Identify which cell holds the provided text, then report its (x, y) central coordinate. 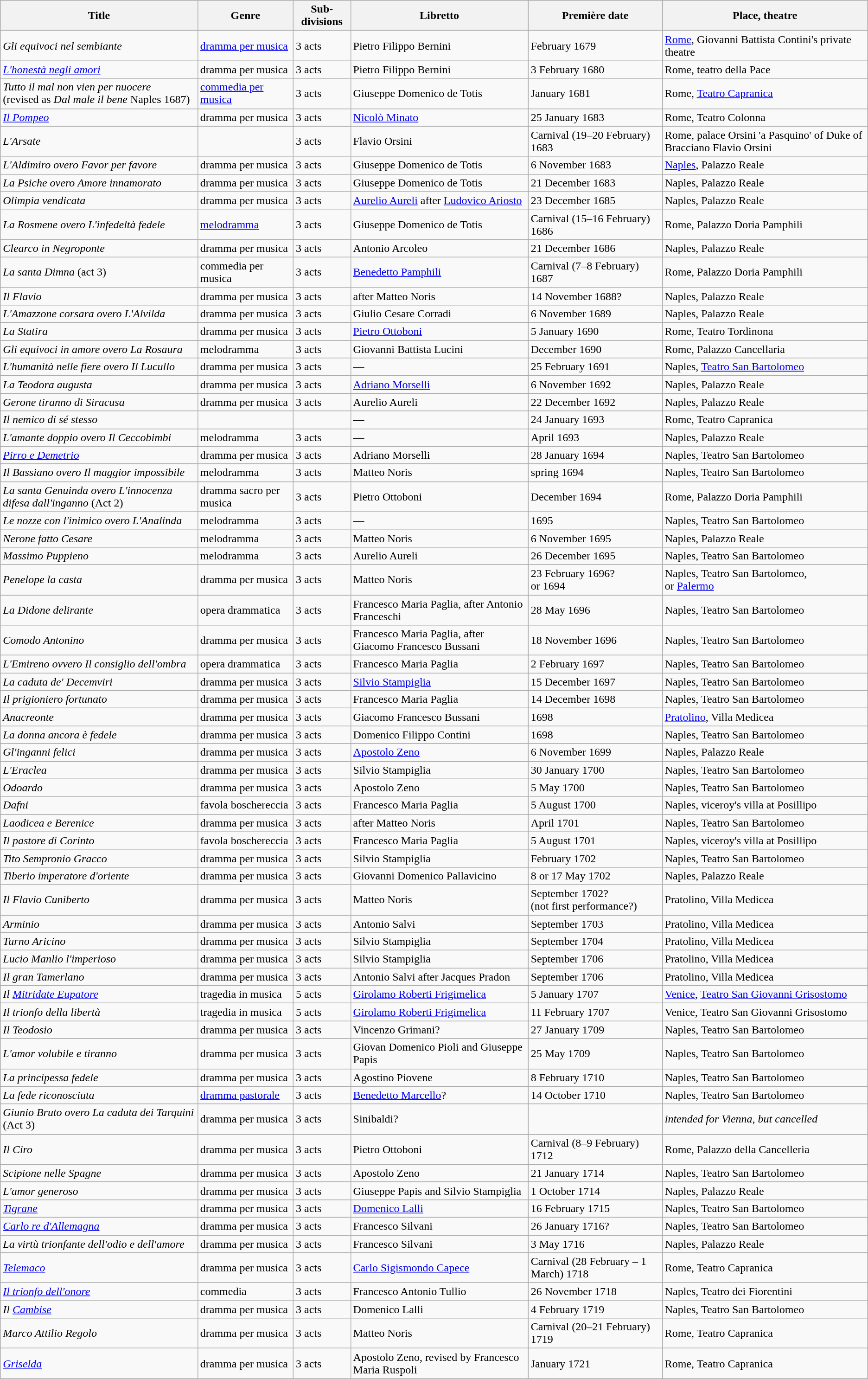
Benedetto Pamphili (440, 272)
23 February 1696?or 1694 (595, 580)
Il gran Tamerlano (99, 977)
27 January 1709 (595, 1030)
Rome, Palazzo Cancellaria (765, 349)
Griselda (99, 1364)
Première date (595, 16)
5 August 1700 (595, 805)
21 January 1714 (595, 1173)
La Didone delirante (99, 609)
Vincenzo Grimani? (440, 1030)
Il trionfo dell'onore (99, 1292)
Giovanni Battista Lucini (440, 349)
Antonio Salvi (440, 924)
L'amante doppio overo Il Ceccobimbi (99, 437)
Il Cambise (99, 1309)
Naples, Teatro dei Fiorentini (765, 1292)
Giovan Domenico Pioli and Giuseppe Papis (440, 1054)
Carlo re d'Allemagna (99, 1226)
La virtù trionfante dell'odio e dell'amore (99, 1244)
September 1704 (595, 942)
Tutto il mal non vien per nuocere(revised as Dal male il bene Naples 1687) (99, 94)
L'Aldimiro overo Favor per favore (99, 165)
16 February 1715 (595, 1208)
6 November 1692 (595, 385)
Clearco in Negroponte (99, 248)
Anacreonte (99, 717)
25 May 1709 (595, 1054)
Il Pompeo (99, 117)
La Statira (99, 332)
Penelope la casta (99, 580)
15 December 1697 (595, 682)
Carlo Sigismondo Capece (440, 1268)
5 January 1690 (595, 332)
25 January 1683 (595, 117)
30 January 1700 (595, 770)
2 February 1697 (595, 664)
Il Flavio (99, 296)
intended for Vienna, but cancelled (765, 1119)
Sub­divisions (322, 16)
December 1690 (595, 349)
23 December 1685 (595, 200)
Tigrane (99, 1208)
L'Emireno ovvero Il consiglio dell'ombra (99, 664)
Giulio Cesare Corradi (440, 314)
Pirro e Demetrio (99, 455)
Telemaco (99, 1268)
Carnival (19–20 February) 1683 (595, 141)
February 1702 (595, 858)
dramma pastorale (245, 1095)
Antonio Arcoleo (440, 248)
Lucio Manlio l'imperioso (99, 959)
Giovanni Domenico Pallavicino (440, 876)
L'Amazzone corsara overo L'Alvilda (99, 314)
24 January 1693 (595, 420)
Carnival (8–9 February) 1712 (595, 1149)
Turno Aricino (99, 942)
L'amor volubile e tiranno (99, 1054)
La santa Dimna (act 3) (99, 272)
dramma sacro per musica (245, 496)
Giunio Bruto overo La caduta dei Tarquini (Act 3) (99, 1119)
Antonio Salvi after Jacques Pradon (440, 977)
Rome, Giovanni Battista Contini's private theatre (765, 45)
L'humanità nelle fiere overo Il Lucullo (99, 367)
Libretto (440, 16)
Dafni (99, 805)
February 1679 (595, 45)
La Teodora augusta (99, 385)
26 December 1695 (595, 556)
La principessa fedele (99, 1078)
Benedetto Marcello? (440, 1095)
January 1681 (595, 94)
28 January 1694 (595, 455)
Rome, Teatro Tordinona (765, 332)
Domenico Filippo Contini (440, 735)
Rome, palace Orsini 'a Pasquino' of Duke of Bracciano Flavio Orsini (765, 141)
5 August 1701 (595, 840)
Rome, teatro della Pace (765, 70)
Le nozze con l'inimico overo L'Analinda (99, 520)
Genre (245, 16)
La santa Genuinda overo L'innocenza difesa dall'inganno (Act 2) (99, 496)
La fede riconosciuta (99, 1095)
Tiberio imperatore d'oriente (99, 876)
1 October 1714 (595, 1191)
Il Mitridate Eupatore (99, 994)
Place, theatre (765, 16)
Francesco Antonio Tullio (440, 1292)
September 1703 (595, 924)
21 December 1686 (595, 248)
April 1701 (595, 823)
21 December 1683 (595, 183)
Francesco Maria Paglia, after Giacomo Francesco Bussani (440, 640)
Gli equivoci in amore overo La Rosaura (99, 349)
L'honestà negli amori (99, 70)
11 February 1707 (595, 1012)
18 November 1696 (595, 640)
Il pastore di Corinto (99, 840)
Nerone fatto Cesare (99, 538)
Aurelio Aureli after Ludovico Ariosto (440, 200)
28 May 1696 (595, 609)
La Psiche overo Amore innamorato (99, 183)
L'Eraclea (99, 770)
Il nemico di sé stesso (99, 420)
22 December 1692 (595, 402)
6 November 1699 (595, 752)
Nicolò Minato (440, 117)
April 1693 (595, 437)
Rome, Teatro Colonna (765, 117)
3 February 1680 (595, 70)
Rome, Palazzo della Cancelleria (765, 1149)
Carnival (15–16 February) 1686 (595, 224)
Odoardo (99, 788)
6 November 1683 (595, 165)
26 November 1718 (595, 1292)
Tito Sempronio Gracco (99, 858)
Il Ciro (99, 1149)
Giacomo Francesco Bussani (440, 717)
Carnival (7–8 February) 1687 (595, 272)
Flavio Orsini (440, 141)
Naples, Teatro San Bartolomeo,or Palermo (765, 580)
Gli equivoci nel sembiante (99, 45)
3 May 1716 (595, 1244)
La Rosmene overo L'infedeltà fedele (99, 224)
8 February 1710 (595, 1078)
Massimo Puppieno (99, 556)
Scipione nelle Spagne (99, 1173)
5 January 1707 (595, 994)
25 February 1691 (595, 367)
December 1694 (595, 496)
14 November 1688? (595, 296)
Carnival (28 February – 1 March) 1718 (595, 1268)
Francesco Maria Paglia, after Antonio Franceschi (440, 609)
Comodo Antonino (99, 640)
September 1702?(not first performance?) (595, 900)
La donna ancora è fedele (99, 735)
Carnival (20–21 February) 1719 (595, 1333)
Sinibaldi? (440, 1119)
L'amor generoso (99, 1191)
Giuseppe Papis and Silvio Stampiglia (440, 1191)
La caduta de' Decemviri (99, 682)
Agostino Piovene (440, 1078)
Il Bassiano overo Il maggior impossibile (99, 473)
1695 (595, 520)
8 or 17 May 1702 (595, 876)
Marco Attilio Regolo (99, 1333)
January 1721 (595, 1364)
L'Arsate (99, 141)
commedia (245, 1292)
6 November 1689 (595, 314)
Olimpia vendicata (99, 200)
Il Teodosio (99, 1030)
spring 1694 (595, 473)
14 October 1710 (595, 1095)
Gl'inganni felici (99, 752)
Gerone tiranno di Siracusa (99, 402)
4 February 1719 (595, 1309)
Arminio (99, 924)
14 December 1698 (595, 699)
26 January 1716? (595, 1226)
Laodicea e Berenice (99, 823)
Il trionfo della libertà (99, 1012)
Title (99, 16)
6 November 1695 (595, 538)
Apostolo Zeno, revised by Francesco Maria Ruspoli (440, 1364)
Il prigioniero fortunato (99, 699)
5 May 1700 (595, 788)
Il Flavio Cuniberto (99, 900)
